Search for the cell housing the specified text and yield its [X, Y] center coordinate. 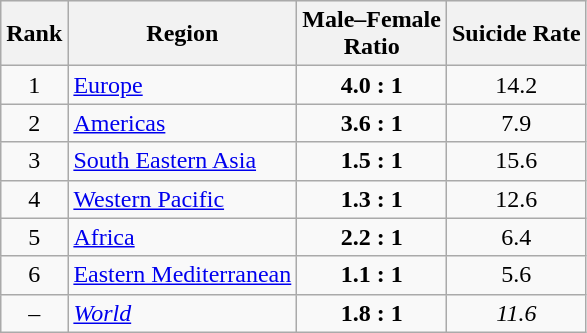
1.3 : 1 [372, 199]
6 [34, 275]
1.8 : 1 [372, 313]
World [182, 313]
6.4 [516, 237]
Eastern Mediterranean [182, 275]
South Eastern Asia [182, 161]
11.6 [516, 313]
2.2 : 1 [372, 237]
Rank [34, 34]
1 [34, 85]
5.6 [516, 275]
Suicide Rate [516, 34]
3.6 : 1 [372, 123]
Western Pacific [182, 199]
Male–FemaleRatio [372, 34]
Americas [182, 123]
12.6 [516, 199]
5 [34, 237]
– [34, 313]
Africa [182, 237]
14.2 [516, 85]
15.6 [516, 161]
7.9 [516, 123]
4.0 : 1 [372, 85]
2 [34, 123]
Europe [182, 85]
1.1 : 1 [372, 275]
Region [182, 34]
4 [34, 199]
3 [34, 161]
1.5 : 1 [372, 161]
